For the text-containing cell, return its midpoint in (x, y) coordinate format. 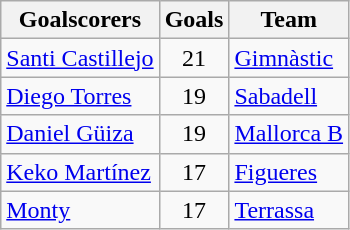
Keko Martínez (80, 172)
Daniel Güiza (80, 134)
Monty (80, 210)
Goalscorers (80, 20)
Figueres (289, 172)
Sabadell (289, 96)
Team (289, 20)
Mallorca B (289, 134)
Goals (194, 20)
Terrassa (289, 210)
21 (194, 58)
Santi Castillejo (80, 58)
Diego Torres (80, 96)
Gimnàstic (289, 58)
